Search for the cell housing the specified text and yield its [X, Y] center coordinate. 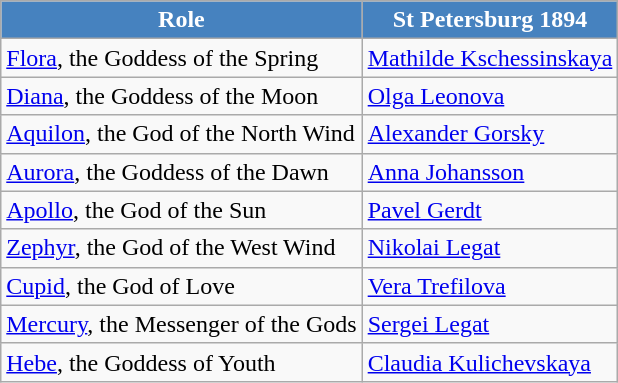
Hebe, the Goddess of Youth [182, 362]
Aquilon, the God of the North Wind [182, 134]
Role [182, 20]
Flora, the Goddess of the Spring [182, 58]
Apollo, the God of the Sun [182, 210]
St Petersburg 1894 [490, 20]
Anna Johansson [490, 172]
Aurora, the Goddess of the Dawn [182, 172]
Mathilde Kschessinskaya [490, 58]
Mercury, the Messenger of the Gods [182, 324]
Claudia Kulichevskaya [490, 362]
Olga Leonova [490, 96]
Pavel Gerdt [490, 210]
Nikolai Legat [490, 248]
Sergei Legat [490, 324]
Vera Trefilova [490, 286]
Zephyr, the God of the West Wind [182, 248]
Diana, the Goddess of the Moon [182, 96]
Cupid, the God of Love [182, 286]
Alexander Gorsky [490, 134]
